Find where the given text appears and provide that cell's center as [x, y] coordinate. 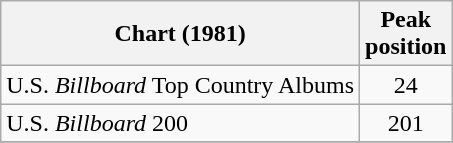
Chart (1981) [180, 34]
U.S. Billboard Top Country Albums [180, 85]
201 [406, 123]
U.S. Billboard 200 [180, 123]
Peakposition [406, 34]
24 [406, 85]
